Determine the [x, y] coordinate at the center of the cell enclosing the given text.  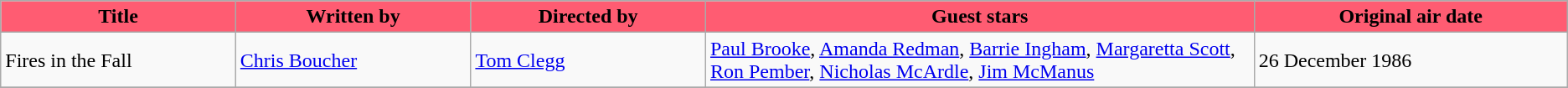
Original air date [1411, 17]
26 December 1986 [1411, 60]
Title [119, 17]
Chris Boucher [353, 60]
Written by [353, 17]
Guest stars [980, 17]
Fires in the Fall [119, 60]
Tom Clegg [588, 60]
Directed by [588, 17]
Paul Brooke, Amanda Redman, Barrie Ingham, Margaretta Scott, Ron Pember, Nicholas McArdle, Jim McManus [980, 60]
